Scan for the cell matching the given text and deliver its (x, y) coordinate at center. 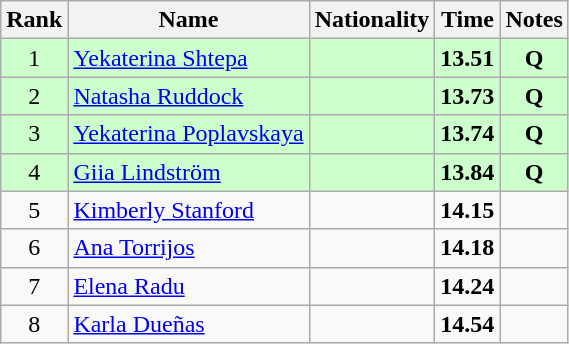
13.51 (468, 58)
7 (34, 286)
13.84 (468, 172)
Karla Dueñas (188, 324)
Yekaterina Poplavskaya (188, 134)
14.18 (468, 248)
14.24 (468, 286)
Name (188, 20)
3 (34, 134)
Notes (534, 20)
2 (34, 96)
8 (34, 324)
Ana Torrijos (188, 248)
Kimberly Stanford (188, 210)
Time (468, 20)
5 (34, 210)
Nationality (372, 20)
4 (34, 172)
Giia Lindström (188, 172)
1 (34, 58)
Yekaterina Shtepa (188, 58)
Elena Radu (188, 286)
Rank (34, 20)
6 (34, 248)
Natasha Ruddock (188, 96)
13.74 (468, 134)
14.54 (468, 324)
14.15 (468, 210)
13.73 (468, 96)
